Search for the cell housing the specified text and yield its [x, y] center coordinate. 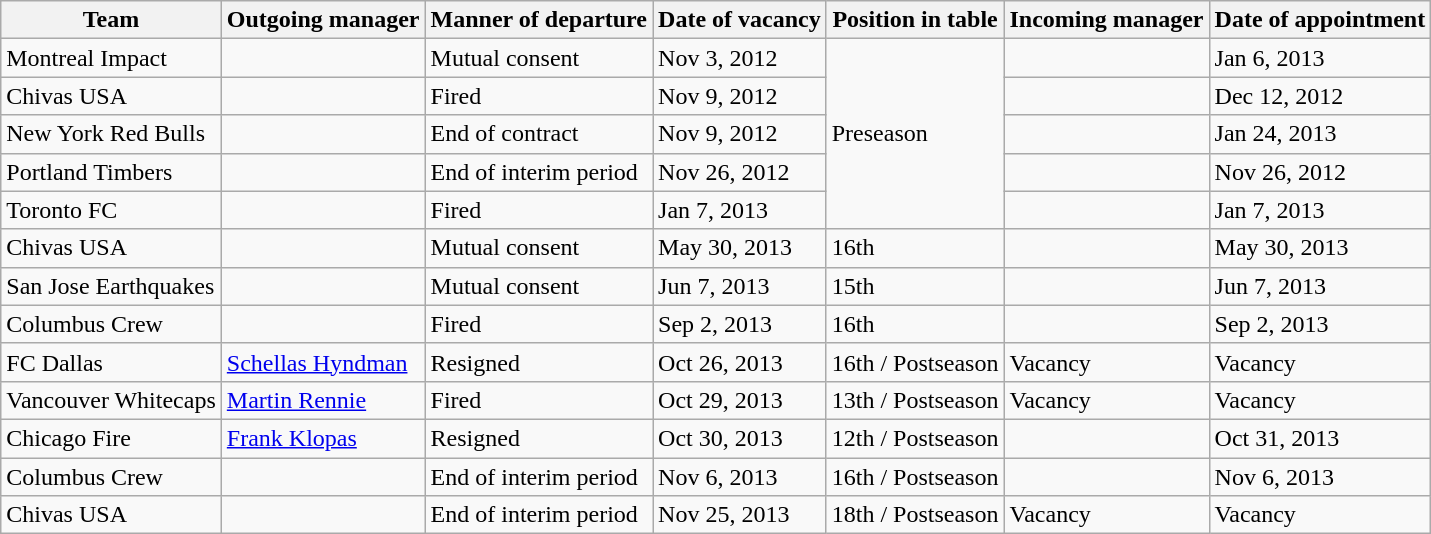
Nov 3, 2012 [740, 58]
Toronto FC [112, 210]
Manner of departure [538, 20]
Oct 31, 2013 [1320, 438]
Oct 26, 2013 [740, 362]
Date of appointment [1320, 20]
Martin Rennie [323, 400]
Oct 29, 2013 [740, 400]
Frank Klopas [323, 438]
13th / Postseason [915, 400]
End of contract [538, 134]
18th / Postseason [915, 515]
Vancouver Whitecaps [112, 400]
Chicago Fire [112, 438]
Jan 24, 2013 [1320, 134]
New York Red Bulls [112, 134]
Jan 6, 2013 [1320, 58]
Nov 25, 2013 [740, 515]
15th [915, 286]
Portland Timbers [112, 172]
Oct 30, 2013 [740, 438]
FC Dallas [112, 362]
Incoming manager [1106, 20]
Team [112, 20]
Position in table [915, 20]
Montreal Impact [112, 58]
Dec 12, 2012 [1320, 96]
Preseason [915, 134]
Outgoing manager [323, 20]
Schellas Hyndman [323, 362]
12th / Postseason [915, 438]
Date of vacancy [740, 20]
San Jose Earthquakes [112, 286]
